Scan for the cell matching the given text and deliver its (x, y) coordinate at center. 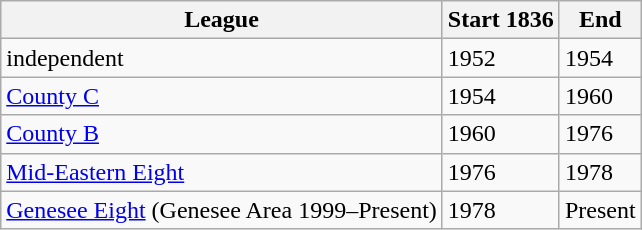
County B (222, 134)
Mid-Eastern Eight (222, 172)
independent (222, 58)
League (222, 20)
Present (600, 210)
End (600, 20)
Genesee Eight (Genesee Area 1999–Present) (222, 210)
Start 1836 (500, 20)
County C (222, 96)
1952 (500, 58)
